Locate the cell with the specified text and output its [x, y] center coordinate. 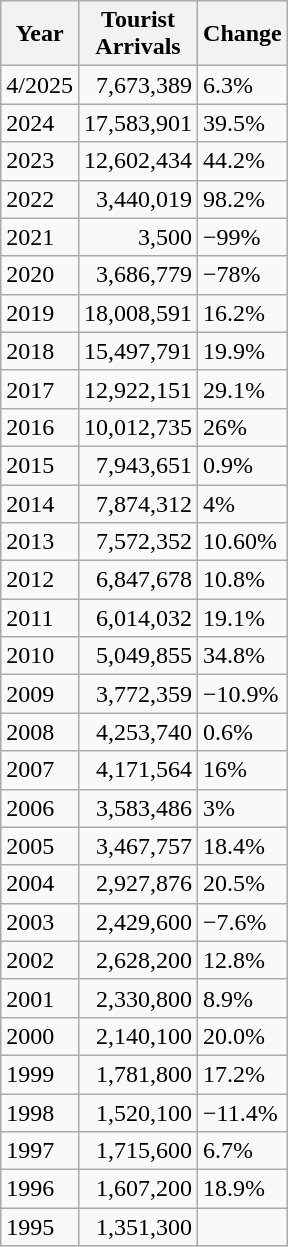
7,572,352 [138, 542]
5,049,855 [138, 656]
3,583,486 [138, 808]
2015 [40, 465]
34.8% [243, 656]
2003 [40, 922]
3% [243, 808]
2016 [40, 427]
Year [40, 34]
18.9% [243, 1189]
2000 [40, 1036]
4,171,564 [138, 770]
Change [243, 34]
2013 [40, 542]
10.60% [243, 542]
26% [243, 427]
16% [243, 770]
7,874,312 [138, 503]
17.2% [243, 1074]
TouristArrivals [138, 34]
2017 [40, 389]
−99% [243, 237]
0.6% [243, 732]
98.2% [243, 199]
2005 [40, 846]
−7.6% [243, 922]
3,772,359 [138, 694]
1996 [40, 1189]
19.9% [243, 351]
2,927,876 [138, 884]
−78% [243, 275]
−10.9% [243, 694]
1997 [40, 1151]
12,922,151 [138, 389]
6.3% [243, 85]
20.5% [243, 884]
2019 [40, 313]
6.7% [243, 1151]
3,467,757 [138, 846]
6,847,678 [138, 580]
4% [243, 503]
2020 [40, 275]
2,429,600 [138, 922]
29.1% [243, 389]
2011 [40, 618]
4,253,740 [138, 732]
3,500 [138, 237]
2,628,200 [138, 960]
2,140,100 [138, 1036]
2008 [40, 732]
18,008,591 [138, 313]
6,014,032 [138, 618]
18.4% [243, 846]
4/2025 [40, 85]
16.2% [243, 313]
2002 [40, 960]
2001 [40, 998]
12,602,434 [138, 161]
2006 [40, 808]
2023 [40, 161]
39.5% [243, 123]
17,583,901 [138, 123]
20.0% [243, 1036]
2,330,800 [138, 998]
0.9% [243, 465]
7,673,389 [138, 85]
1995 [40, 1227]
8.9% [243, 998]
2010 [40, 656]
2024 [40, 123]
2018 [40, 351]
2004 [40, 884]
1,781,800 [138, 1074]
1,351,300 [138, 1227]
3,686,779 [138, 275]
12.8% [243, 960]
19.1% [243, 618]
2009 [40, 694]
1999 [40, 1074]
−11.4% [243, 1113]
2021 [40, 237]
44.2% [243, 161]
7,943,651 [138, 465]
10,012,735 [138, 427]
1,715,600 [138, 1151]
2007 [40, 770]
10.8% [243, 580]
1998 [40, 1113]
2012 [40, 580]
2014 [40, 503]
1,520,100 [138, 1113]
2022 [40, 199]
3,440,019 [138, 199]
15,497,791 [138, 351]
1,607,200 [138, 1189]
